For the text-containing cell, return its midpoint in (X, Y) coordinate format. 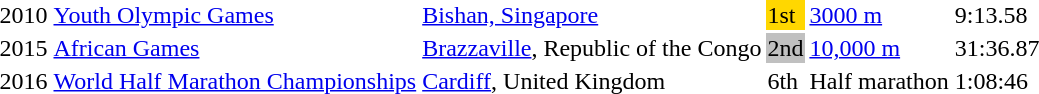
Youth Olympic Games (235, 15)
African Games (235, 48)
10,000 m (879, 48)
2nd (786, 48)
Brazzaville, Republic of the Congo (592, 48)
Bishan, Singapore (592, 15)
3000 m (879, 15)
1st (786, 15)
